Determine the (X, Y) coordinate at the center of the cell enclosing the given text.  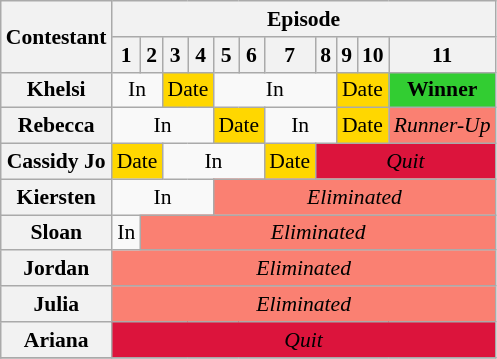
Episode (304, 19)
Cassidy Jo (56, 162)
4 (200, 55)
5 (226, 55)
Contestant (56, 36)
Jordan (56, 269)
1 (126, 55)
Runner-Up (442, 126)
9 (346, 55)
Winner (442, 90)
Kiersten (56, 197)
6 (252, 55)
Sloan (56, 233)
11 (442, 55)
7 (290, 55)
Ariana (56, 340)
Khelsi (56, 90)
3 (174, 55)
Julia (56, 304)
Rebecca (56, 126)
2 (152, 55)
8 (326, 55)
10 (373, 55)
